Pinpoint the cell where the given text exists, returning its [X, Y] midpoint coordinate. 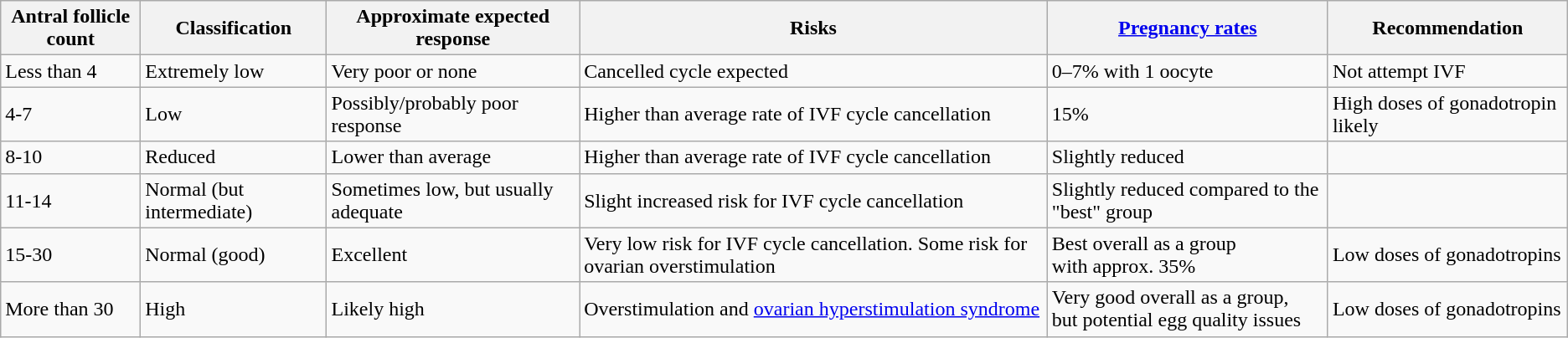
Recommendation [1447, 28]
Excellent [453, 254]
Extremely low [234, 71]
Less than 4 [70, 71]
Antral follicle count [70, 28]
Normal (but intermediate) [234, 201]
High [234, 310]
Low [234, 114]
Lower than average [453, 157]
Likely high [453, 310]
Approximate expected response [453, 28]
0–7% with 1 oocyte [1188, 71]
Reduced [234, 157]
8-10 [70, 157]
11-14 [70, 201]
Classification [234, 28]
15% [1188, 114]
Slightly reduced [1188, 157]
Very low risk for IVF cycle cancellation. Some risk for ovarian overstimulation [814, 254]
Very poor or none [453, 71]
15-30 [70, 254]
Slight increased risk for IVF cycle cancellation [814, 201]
Cancelled cycle expected [814, 71]
Slightly reduced compared to the "best" group [1188, 201]
Very good overall as a group, but potential egg quality issues [1188, 310]
High doses of gonadotropin likely [1447, 114]
Pregnancy rates [1188, 28]
Normal (good) [234, 254]
4-7 [70, 114]
Sometimes low, but usually adequate [453, 201]
Possibly/probably poor response [453, 114]
More than 30 [70, 310]
Best overall as a group with approx. 35% [1188, 254]
Risks [814, 28]
Overstimulation and ovarian hyperstimulation syndrome [814, 310]
Not attempt IVF [1447, 71]
